Capture the cell that displays the provided text and extract its [X, Y] central coordinate. 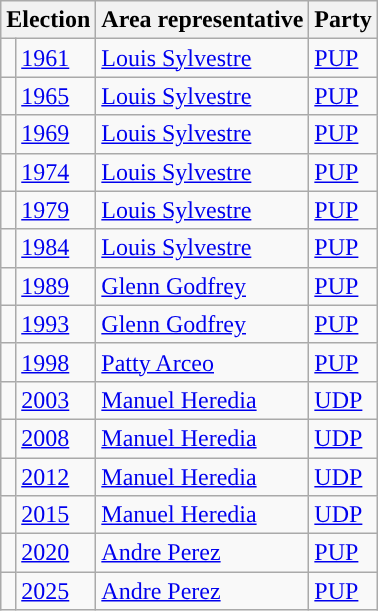
1984 [56, 248]
Election [48, 20]
1998 [56, 362]
1979 [56, 210]
1993 [56, 324]
2025 [56, 591]
2012 [56, 477]
1989 [56, 286]
1965 [56, 96]
2015 [56, 515]
Area representative [202, 20]
1974 [56, 172]
2020 [56, 553]
2003 [56, 400]
Party [343, 20]
1969 [56, 134]
2008 [56, 438]
Patty Arceo [202, 362]
1961 [56, 58]
